Pinpoint the cell where the given text exists, returning its (x, y) midpoint coordinate. 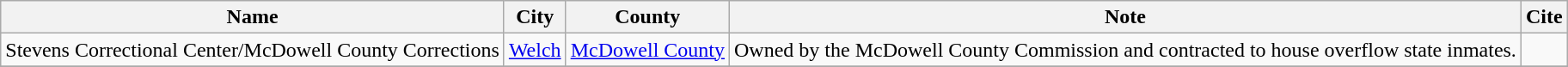
City (535, 17)
Note (1126, 17)
Stevens Correctional Center/McDowell County Corrections (253, 50)
Name (253, 17)
Welch (535, 50)
McDowell County (647, 50)
County (647, 17)
Owned by the McDowell County Commission and contracted to house overflow state inmates. (1126, 50)
Cite (1544, 17)
